Scan for the cell matching the given text and deliver its [X, Y] coordinate at center. 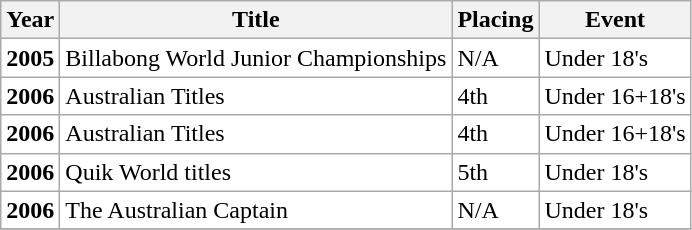
The Australian Captain [256, 210]
5th [496, 172]
Year [30, 20]
Title [256, 20]
Billabong World Junior Championships [256, 58]
2005 [30, 58]
Event [615, 20]
Quik World titles [256, 172]
Placing [496, 20]
